Locate the cell with the specified text and output its (X, Y) center coordinate. 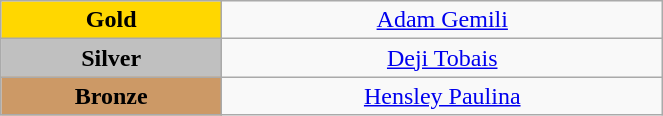
Hensley Paulina (442, 96)
Gold (112, 20)
Adam Gemili (442, 20)
Silver (112, 58)
Deji Tobais (442, 58)
Bronze (112, 96)
